Determine the [X, Y] coordinate at the center of the cell enclosing the given text.  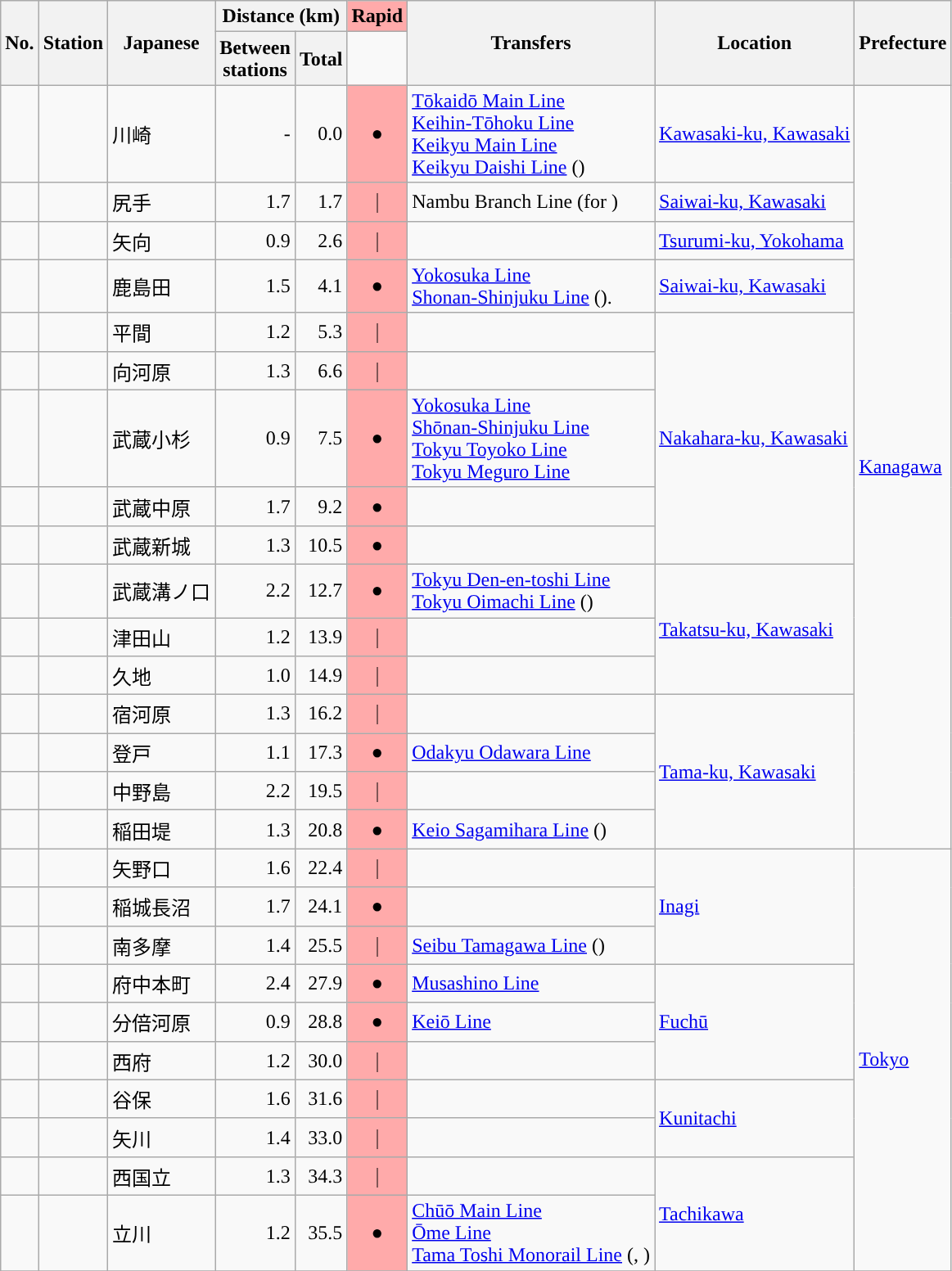
Nambu Branch Line (for ) [531, 201]
矢川 [162, 1138]
向河原 [162, 370]
武蔵中原 [162, 506]
- [255, 134]
稲城長沼 [162, 907]
Location [755, 43]
1.0 [255, 676]
宿河原 [162, 714]
立川 [162, 1233]
9.2 [321, 506]
Tokyo [903, 1060]
津田山 [162, 637]
7.5 [321, 439]
武蔵新城 [162, 545]
25.5 [321, 944]
Fuchū [755, 1021]
22.4 [321, 868]
武蔵小杉 [162, 439]
久地 [162, 676]
Rapid [377, 16]
Tama-ku, Kawasaki [755, 772]
Odakyu Odawara Line [531, 753]
28.8 [321, 1021]
稲田堤 [162, 830]
中野島 [162, 791]
2.6 [321, 241]
Keio Sagamihara Line () [531, 830]
33.0 [321, 1138]
35.5 [321, 1233]
Tsurumi-ku, Yokohama [755, 241]
登戸 [162, 753]
谷保 [162, 1098]
0.0 [321, 134]
鹿島田 [162, 286]
No. [20, 43]
Kawasaki-ku, Kawasaki [755, 134]
Betweenstations [255, 59]
川崎 [162, 134]
西国立 [162, 1175]
27.9 [321, 984]
南多摩 [162, 944]
Nakahara-ku, Kawasaki [755, 439]
Seibu Tamagawa Line () [531, 944]
Chūō Main Line Ōme Line Tama Toshi Monorail Line (, ) [531, 1233]
4.1 [321, 286]
20.8 [321, 830]
Station [73, 43]
Japanese [162, 43]
16.2 [321, 714]
12.7 [321, 591]
尻手 [162, 201]
Musashino Line [531, 984]
矢向 [162, 241]
1.5 [255, 286]
30.0 [321, 1061]
Yokosuka Line Shōnan-Shinjuku Line Tokyu Toyoko Line Tokyu Meguro Line [531, 439]
17.3 [321, 753]
34.3 [321, 1175]
10.5 [321, 545]
24.1 [321, 907]
6.6 [321, 370]
分倍河原 [162, 1021]
Kunitachi [755, 1118]
Transfers [531, 43]
31.6 [321, 1098]
14.9 [321, 676]
19.5 [321, 791]
5.3 [321, 332]
Tōkaidō Main Line Keihin-Tōhoku Line Keikyu Main Line Keikyu Daishi Line () [531, 134]
Kanagawa [903, 466]
2.4 [255, 984]
Inagi [755, 907]
Tokyu Den-en-toshi Line Tokyu Oimachi Line () [531, 591]
矢野口 [162, 868]
Keiō Line [531, 1021]
1.1 [255, 753]
Distance (km) [282, 16]
Tachikawa [755, 1213]
Takatsu-ku, Kawasaki [755, 629]
13.9 [321, 637]
武蔵溝ノ口 [162, 591]
Total [321, 59]
平間 [162, 332]
西府 [162, 1061]
Prefecture [903, 43]
府中本町 [162, 984]
Yokosuka Line Shonan-Shinjuku Line (). [531, 286]
